Return (X, Y) of the center of cell containing provided text 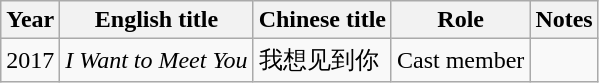
Year (30, 20)
Cast member (460, 60)
Notes (564, 20)
I Want to Meet You (156, 60)
English title (156, 20)
Chinese title (322, 20)
我想见到你 (322, 60)
2017 (30, 60)
Role (460, 20)
